Return the (X, Y) coordinate for the center point of the cell that contains the specified text.  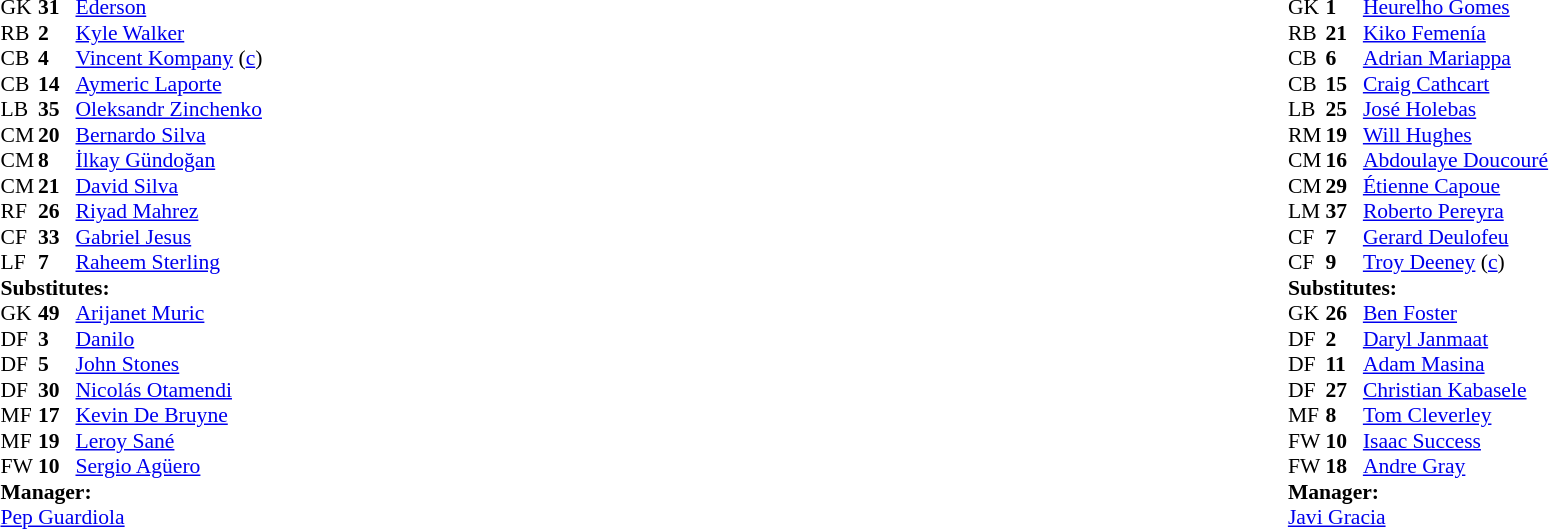
5 (57, 365)
Roberto Pereyra (1456, 211)
20 (57, 135)
David Silva (170, 186)
Nicolás Otamendi (170, 390)
Oleksandr Zinchenko (170, 109)
37 (1344, 211)
Adrian Mariappa (1456, 59)
Kyle Walker (170, 33)
Gabriel Jesus (170, 237)
6 (1344, 59)
Kevin De Bruyne (170, 415)
Will Hughes (1456, 135)
Bernardo Silva (170, 135)
Leroy Sané (170, 441)
16 (1344, 161)
José Holebas (1456, 109)
Ben Foster (1456, 313)
4 (57, 59)
Aymeric Laporte (170, 84)
Sergio Agüero (170, 467)
Andre Gray (1456, 467)
17 (57, 415)
27 (1344, 390)
3 (57, 339)
33 (57, 237)
Christian Kabasele (1456, 390)
Raheem Sterling (170, 263)
Troy Deeney (c) (1456, 263)
John Stones (170, 365)
11 (1344, 365)
Daryl Janmaat (1456, 339)
Isaac Success (1456, 441)
Arijanet Muric (170, 313)
Étienne Capoue (1456, 186)
Danilo (170, 339)
25 (1344, 109)
RM (1307, 135)
14 (57, 84)
Vincent Kompany (c) (170, 59)
RF (19, 211)
LM (1307, 211)
LF (19, 263)
Craig Cathcart (1456, 84)
Riyad Mahrez (170, 211)
Kiko Femenía (1456, 33)
Abdoulaye Doucouré (1456, 161)
9 (1344, 263)
29 (1344, 186)
İlkay Gündoğan (170, 161)
30 (57, 390)
49 (57, 313)
18 (1344, 467)
15 (1344, 84)
Adam Masina (1456, 365)
35 (57, 109)
Gerard Deulofeu (1456, 237)
Tom Cleverley (1456, 415)
